Return the (x, y) coordinate for the center point of the cell that contains the specified text.  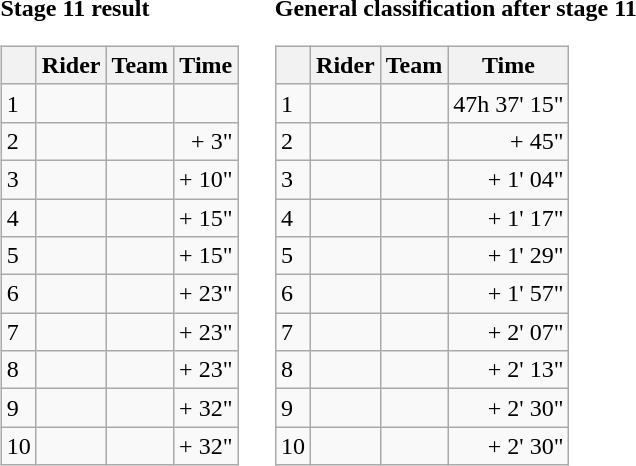
+ 1' 29" (508, 256)
+ 1' 57" (508, 294)
+ 10" (206, 179)
+ 45" (508, 141)
+ 3" (206, 141)
47h 37' 15" (508, 103)
+ 2' 07" (508, 332)
+ 2' 13" (508, 370)
+ 1' 04" (508, 179)
+ 1' 17" (508, 217)
